Locate the cell with the specified text and output its [x, y] center coordinate. 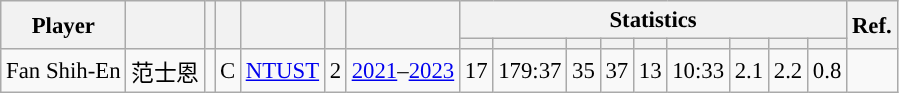
17 [476, 71]
NTUST [282, 71]
2 [335, 71]
10:33 [698, 71]
0.8 [828, 71]
2.1 [748, 71]
2021–2023 [402, 71]
Player [64, 25]
37 [616, 71]
范士恩 [165, 71]
C [228, 71]
Ref. [872, 25]
2.2 [788, 71]
Statistics [652, 20]
179:37 [530, 71]
35 [584, 71]
Fan Shih-En [64, 71]
13 [650, 71]
